Output the (x, y) coordinate of the center of the cell containing the given text.  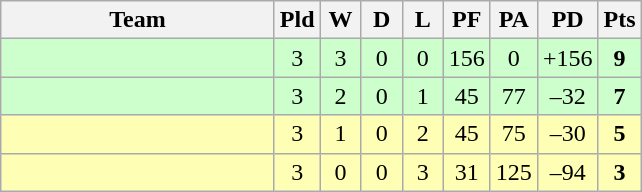
Team (138, 20)
+156 (568, 58)
PD (568, 20)
156 (466, 58)
D (382, 20)
75 (514, 134)
9 (620, 58)
31 (466, 172)
–30 (568, 134)
77 (514, 96)
7 (620, 96)
–32 (568, 96)
PA (514, 20)
Pts (620, 20)
PF (466, 20)
W (340, 20)
L (422, 20)
Pld (297, 20)
125 (514, 172)
–94 (568, 172)
5 (620, 134)
